Capture the cell that displays the provided text and extract its (X, Y) central coordinate. 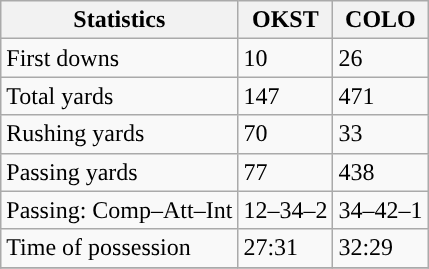
26 (380, 58)
COLO (380, 20)
32:29 (380, 248)
Passing: Comp–Att–Int (120, 210)
471 (380, 96)
10 (286, 58)
147 (286, 96)
77 (286, 172)
12–34–2 (286, 210)
70 (286, 134)
OKST (286, 20)
Time of possession (120, 248)
438 (380, 172)
Statistics (120, 20)
First downs (120, 58)
Rushing yards (120, 134)
27:31 (286, 248)
Total yards (120, 96)
33 (380, 134)
34–42–1 (380, 210)
Passing yards (120, 172)
